Scan for the cell matching the given text and deliver its [x, y] coordinate at center. 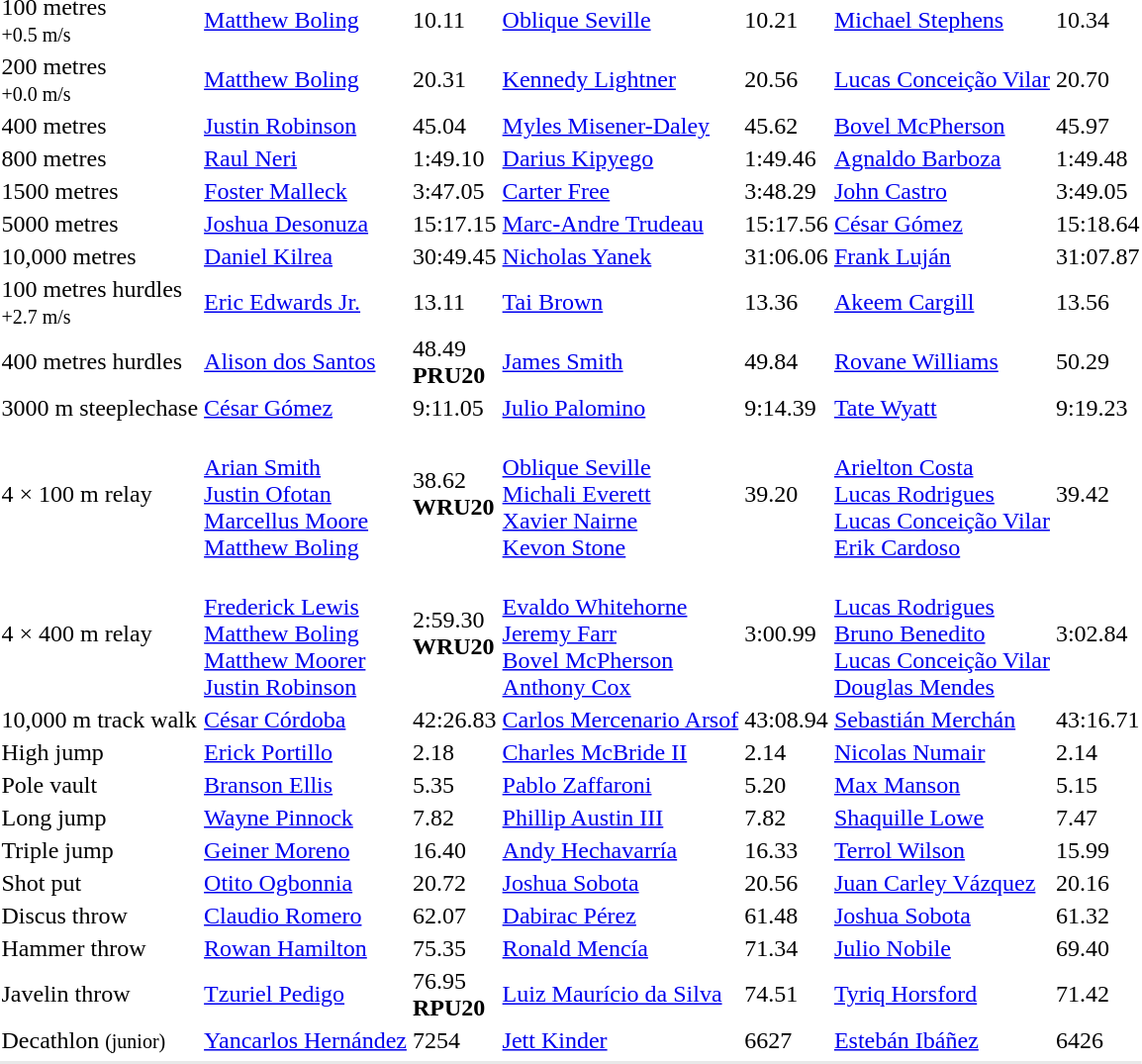
5.20 [787, 785]
4 × 400 m relay [100, 633]
30:49.45 [454, 256]
Myles Misener-Daley [620, 126]
3:48.29 [787, 191]
2.18 [454, 752]
Evaldo Whitehorne Jeremy FarrBovel McPherson Anthony Cox [620, 633]
Phillip Austin III [620, 818]
20.31 [454, 79]
5.35 [454, 785]
3:49.05 [1097, 191]
48.49PRU20 [454, 362]
High jump [100, 752]
200 metres+0.0 m/s [100, 79]
43:16.71 [1097, 720]
Alison dos Santos [306, 362]
Akeem Cargill [942, 303]
10,000 metres [100, 256]
Jett Kinder [620, 1040]
3:02.84 [1097, 633]
9:14.39 [787, 408]
Hammer throw [100, 948]
9:19.23 [1097, 408]
49.84 [787, 362]
Charles McBride II [620, 752]
Yancarlos Hernández [306, 1040]
Arielton Costa Lucas RodriguesLucas Conceição Vilar Erik Cardoso [942, 494]
43:08.94 [787, 720]
Pole vault [100, 785]
Estebán Ibáñez [942, 1040]
31:07.87 [1097, 256]
31:06.06 [787, 256]
45.04 [454, 126]
74.51 [787, 994]
3:47.05 [454, 191]
Javelin throw [100, 994]
Terrol Wilson [942, 850]
Pablo Zaffaroni [620, 785]
Claudio Romero [306, 916]
Tai Brown [620, 303]
Tzuriel Pedigo [306, 994]
6426 [1097, 1040]
Marc-Andre Trudeau [620, 224]
Joshua Desonuza [306, 224]
71.42 [1097, 994]
Sebastián Merchán [942, 720]
400 metres [100, 126]
39.20 [787, 494]
Branson Ellis [306, 785]
Max Manson [942, 785]
39.42 [1097, 494]
Shaquille Lowe [942, 818]
Frederick Lewis Matthew BolingMatthew Moorer Justin Robinson [306, 633]
John Castro [942, 191]
Dabirac Pérez [620, 916]
Carter Free [620, 191]
Luiz Maurício da Silva [620, 994]
Darius Kipyego [620, 158]
1:49.46 [787, 158]
16.40 [454, 850]
Foster Malleck [306, 191]
Juan Carley Vázquez [942, 883]
7.47 [1097, 818]
Julio Nobile [942, 948]
76.95RPU20 [454, 994]
100 metres hurdles+2.7 m/s [100, 303]
Tyriq Horsford [942, 994]
Wayne Pinnock [306, 818]
15:17.15 [454, 224]
1:49.10 [454, 158]
5.15 [1097, 785]
Andy Hechavarría [620, 850]
3:00.99 [787, 633]
Matthew Boling [306, 79]
45.62 [787, 126]
James Smith [620, 362]
Agnaldo Barboza [942, 158]
Discus throw [100, 916]
Nicholas Yanek [620, 256]
Carlos Mercenario Arsof [620, 720]
16.33 [787, 850]
Nicolas Numair [942, 752]
45.97 [1097, 126]
Daniel Kilrea [306, 256]
Geiner Moreno [306, 850]
Arian Smith Justin OfotanMarcellus Moore Matthew Boling [306, 494]
9:11.05 [454, 408]
Long jump [100, 818]
13.36 [787, 303]
71.34 [787, 948]
Eric Edwards Jr. [306, 303]
César Córdoba [306, 720]
15:17.56 [787, 224]
Otito Ogbonnia [306, 883]
Julio Palomino [620, 408]
61.48 [787, 916]
Oblique Seville Michali EverettXavier Nairne Kevon Stone [620, 494]
15:18.64 [1097, 224]
4 × 100 m relay [100, 494]
1500 metres [100, 191]
Rowan Hamilton [306, 948]
Justin Robinson [306, 126]
Triple jump [100, 850]
10,000 m track walk [100, 720]
50.29 [1097, 362]
38.62WRU20 [454, 494]
Tate Wyatt [942, 408]
Rovane Williams [942, 362]
62.07 [454, 916]
20.16 [1097, 883]
Raul Neri [306, 158]
6627 [787, 1040]
Ronald Mencía [620, 948]
42:26.83 [454, 720]
20.72 [454, 883]
Lucas Conceição Vilar [942, 79]
Lucas Rodrigues Bruno BeneditoLucas Conceição Vilar Douglas Mendes [942, 633]
Bovel McPherson [942, 126]
75.35 [454, 948]
Erick Portillo [306, 752]
61.32 [1097, 916]
3000 m steeplechase [100, 408]
13.56 [1097, 303]
7254 [454, 1040]
15.99 [1097, 850]
13.11 [454, 303]
Kennedy Lightner [620, 79]
2:59.30WRU20 [454, 633]
5000 metres [100, 224]
Shot put [100, 883]
Frank Luján [942, 256]
1:49.48 [1097, 158]
800 metres [100, 158]
69.40 [1097, 948]
400 metres hurdles [100, 362]
Decathlon (junior) [100, 1040]
20.70 [1097, 79]
